Pinpoint the cell where the given text exists, returning its [X, Y] midpoint coordinate. 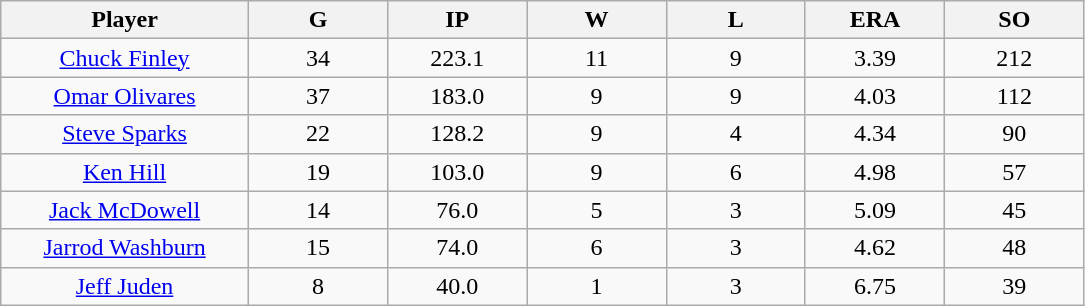
103.0 [458, 172]
48 [1014, 248]
Jack McDowell [125, 210]
4.34 [874, 134]
Jeff Juden [125, 286]
6.75 [874, 286]
W [596, 20]
Omar Olivares [125, 96]
74.0 [458, 248]
76.0 [458, 210]
Player [125, 20]
37 [318, 96]
19 [318, 172]
4 [736, 134]
5.09 [874, 210]
3.39 [874, 58]
212 [1014, 58]
4.98 [874, 172]
Ken Hill [125, 172]
128.2 [458, 134]
15 [318, 248]
Steve Sparks [125, 134]
112 [1014, 96]
39 [1014, 286]
8 [318, 286]
IP [458, 20]
40.0 [458, 286]
22 [318, 134]
1 [596, 286]
ERA [874, 20]
183.0 [458, 96]
Jarrod Washburn [125, 248]
45 [1014, 210]
4.03 [874, 96]
L [736, 20]
4.62 [874, 248]
223.1 [458, 58]
Chuck Finley [125, 58]
11 [596, 58]
G [318, 20]
90 [1014, 134]
34 [318, 58]
57 [1014, 172]
5 [596, 210]
14 [318, 210]
SO [1014, 20]
